Determine the (X, Y) coordinate at the center of the cell enclosing the given text.  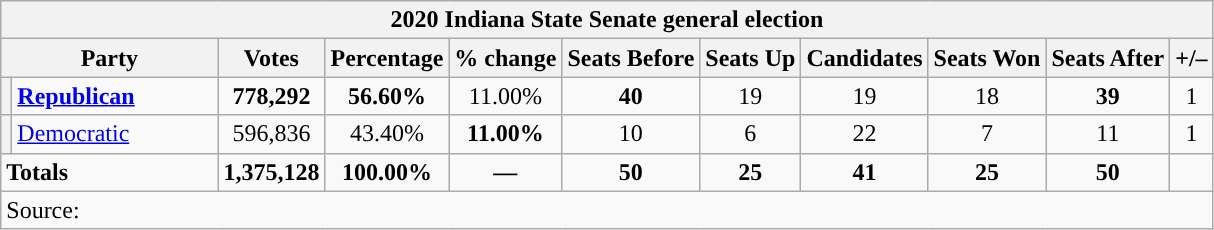
Percentage (387, 58)
Candidates (864, 58)
1,375,128 (272, 172)
7 (987, 134)
Democratic (115, 134)
10 (631, 134)
778,292 (272, 96)
100.00% (387, 172)
18 (987, 96)
40 (631, 96)
41 (864, 172)
Seats Before (631, 58)
Party (110, 58)
Source: (607, 210)
Seats Up (750, 58)
43.40% (387, 134)
% change (506, 58)
11 (1108, 134)
+/– (1192, 58)
2020 Indiana State Senate general election (607, 20)
Votes (272, 58)
22 (864, 134)
596,836 (272, 134)
56.60% (387, 96)
39 (1108, 96)
Seats Won (987, 58)
— (506, 172)
Seats After (1108, 58)
Republican (115, 96)
Totals (110, 172)
6 (750, 134)
